Extract the [x, y] coordinate from the center of the cell holding the provided text.  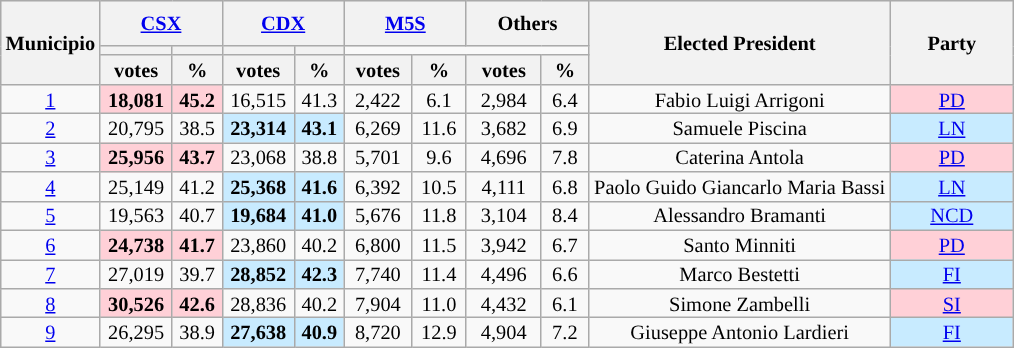
Fabio Luigi Arrigoni [740, 98]
41.2 [197, 186]
8.4 [564, 216]
3 [50, 156]
6.8 [564, 186]
7,904 [378, 302]
41.3 [319, 98]
38.9 [197, 332]
11.8 [438, 216]
27,638 [258, 332]
Others [527, 22]
CDX [283, 22]
Paolo Guido Giancarlo Maria Bassi [740, 186]
7,740 [378, 274]
28,852 [258, 274]
Elected President [740, 42]
25,368 [258, 186]
4,432 [504, 302]
Samuele Piscina [740, 128]
Simone Zambelli [740, 302]
CSX [161, 22]
26,295 [136, 332]
6.9 [564, 128]
3,104 [504, 216]
4 [50, 186]
M5S [405, 22]
45.2 [197, 98]
38.5 [197, 128]
8,720 [378, 332]
6,392 [378, 186]
6.4 [564, 98]
6,800 [378, 244]
41.7 [197, 244]
19,684 [258, 216]
25,149 [136, 186]
6 [50, 244]
Alessandro Bramanti [740, 216]
12.9 [438, 332]
23,860 [258, 244]
43.1 [319, 128]
2,984 [504, 98]
4,696 [504, 156]
41.0 [319, 216]
Caterina Antola [740, 156]
42.6 [197, 302]
20,795 [136, 128]
6.6 [564, 274]
8 [50, 302]
5 [50, 216]
4,496 [504, 274]
9 [50, 332]
11.0 [438, 302]
1 [50, 98]
2 [50, 128]
3,682 [504, 128]
41.6 [319, 186]
40.7 [197, 216]
23,068 [258, 156]
25,956 [136, 156]
11.5 [438, 244]
5,701 [378, 156]
7 [50, 274]
Santo Minniti [740, 244]
4,111 [504, 186]
24,738 [136, 244]
27,019 [136, 274]
42.3 [319, 274]
11.4 [438, 274]
6,269 [378, 128]
6.7 [564, 244]
NCD [952, 216]
4,904 [504, 332]
38.8 [319, 156]
18,081 [136, 98]
Municipio [50, 42]
3,942 [504, 244]
7.2 [564, 332]
39.7 [197, 274]
9.6 [438, 156]
SI [952, 302]
7.8 [564, 156]
40.9 [319, 332]
Party [952, 42]
30,526 [136, 302]
43.7 [197, 156]
11.6 [438, 128]
10.5 [438, 186]
19,563 [136, 216]
Giuseppe Antonio Lardieri [740, 332]
Marco Bestetti [740, 274]
2,422 [378, 98]
5,676 [378, 216]
28,836 [258, 302]
23,314 [258, 128]
16,515 [258, 98]
